Pinpoint the cell where the given text exists, returning its [X, Y] midpoint coordinate. 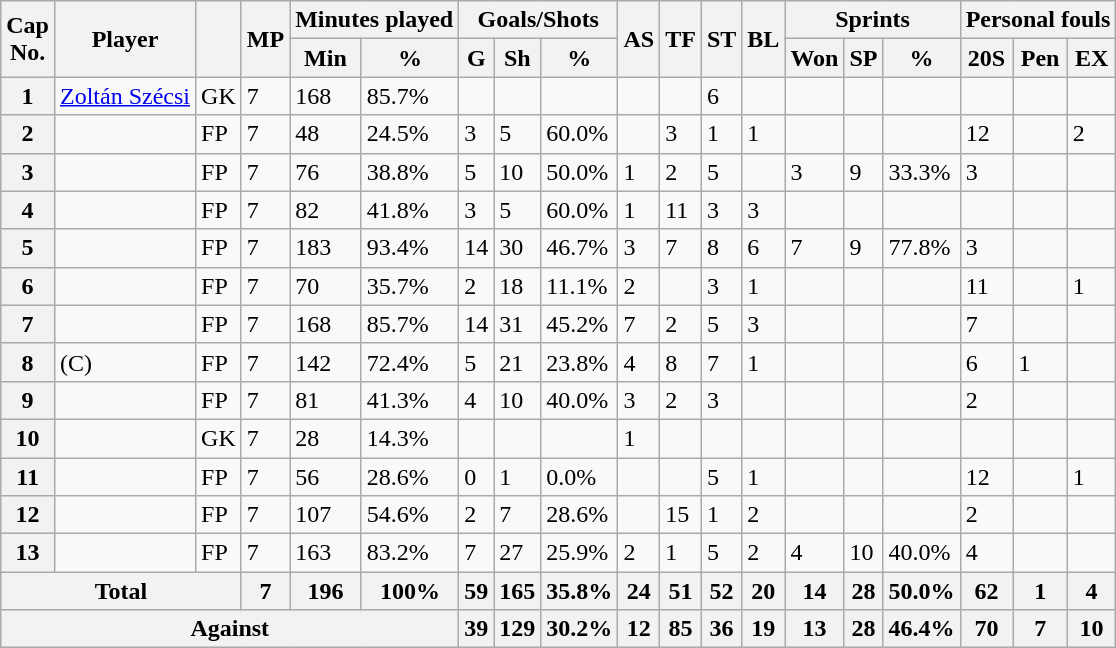
31 [518, 324]
30.2% [580, 629]
183 [326, 248]
20S [986, 58]
Goals/Shots [538, 20]
39 [476, 629]
ST [721, 39]
Sprints [872, 20]
36 [721, 629]
46.4% [922, 629]
Minutes played [374, 20]
SP [864, 58]
30 [518, 248]
46.7% [580, 248]
33.3% [922, 172]
G [476, 58]
51 [681, 591]
CapNo. [28, 39]
107 [326, 515]
83.2% [410, 553]
45.2% [580, 324]
76 [326, 172]
Total [121, 591]
Personal fouls [1038, 20]
38.8% [410, 172]
27 [518, 553]
Min [326, 58]
(C) [124, 362]
81 [326, 400]
52 [721, 591]
35.7% [410, 286]
Pen [1040, 58]
Won [814, 58]
Sh [518, 58]
100% [410, 591]
142 [326, 362]
BL [764, 39]
Against [230, 629]
20 [764, 591]
59 [476, 591]
165 [518, 591]
62 [986, 591]
25.9% [580, 553]
0.0% [580, 477]
24 [639, 591]
41.3% [410, 400]
85 [681, 629]
19 [764, 629]
82 [326, 210]
163 [326, 553]
48 [326, 134]
18 [518, 286]
72.4% [410, 362]
Zoltán Szécsi [124, 96]
EX [1092, 58]
MP [265, 39]
77.8% [922, 248]
35.8% [580, 591]
23.8% [580, 362]
54.6% [410, 515]
56 [326, 477]
24.5% [410, 134]
11.1% [580, 286]
15 [681, 515]
AS [639, 39]
41.8% [410, 210]
Player [124, 39]
14.3% [410, 438]
TF [681, 39]
129 [518, 629]
21 [518, 362]
196 [326, 591]
93.4% [410, 248]
0 [476, 477]
